Output the [x, y] coordinate of the center of the cell containing the given text.  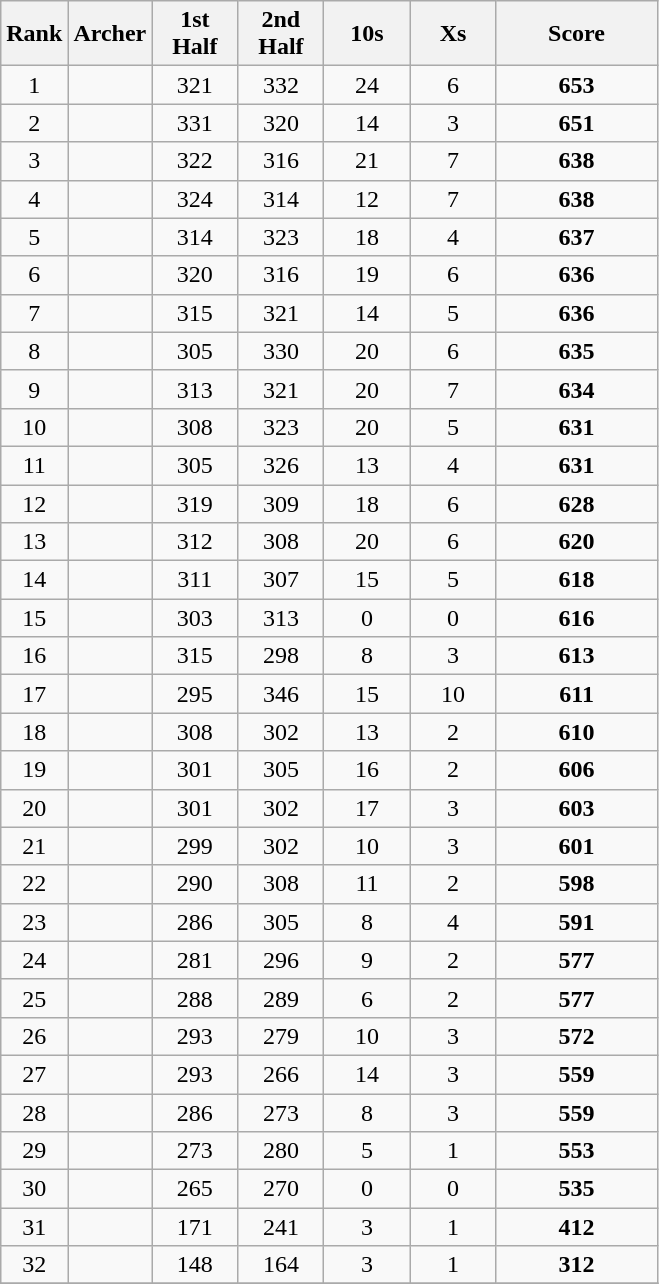
10s [367, 34]
288 [195, 998]
270 [281, 1189]
171 [195, 1227]
326 [281, 465]
30 [34, 1189]
Rank [34, 34]
601 [576, 846]
303 [195, 618]
31 [34, 1227]
572 [576, 1036]
266 [281, 1074]
148 [195, 1265]
29 [34, 1151]
319 [195, 503]
634 [576, 389]
611 [576, 694]
22 [34, 884]
309 [281, 503]
651 [576, 123]
606 [576, 770]
28 [34, 1113]
613 [576, 656]
27 [34, 1074]
553 [576, 1151]
279 [281, 1036]
298 [281, 656]
32 [34, 1265]
620 [576, 542]
281 [195, 960]
616 [576, 618]
324 [195, 199]
635 [576, 351]
618 [576, 580]
322 [195, 161]
307 [281, 580]
346 [281, 694]
Score [576, 34]
311 [195, 580]
603 [576, 808]
Xs [453, 34]
280 [281, 1151]
164 [281, 1265]
299 [195, 846]
23 [34, 922]
25 [34, 998]
628 [576, 503]
637 [576, 237]
295 [195, 694]
290 [195, 884]
296 [281, 960]
26 [34, 1036]
241 [281, 1227]
1st Half [195, 34]
Archer [110, 34]
591 [576, 922]
653 [576, 85]
331 [195, 123]
332 [281, 85]
610 [576, 732]
330 [281, 351]
598 [576, 884]
535 [576, 1189]
412 [576, 1227]
265 [195, 1189]
2nd Half [281, 34]
289 [281, 998]
